Provide the (x, y) coordinate of the cell's center where the given text is located.  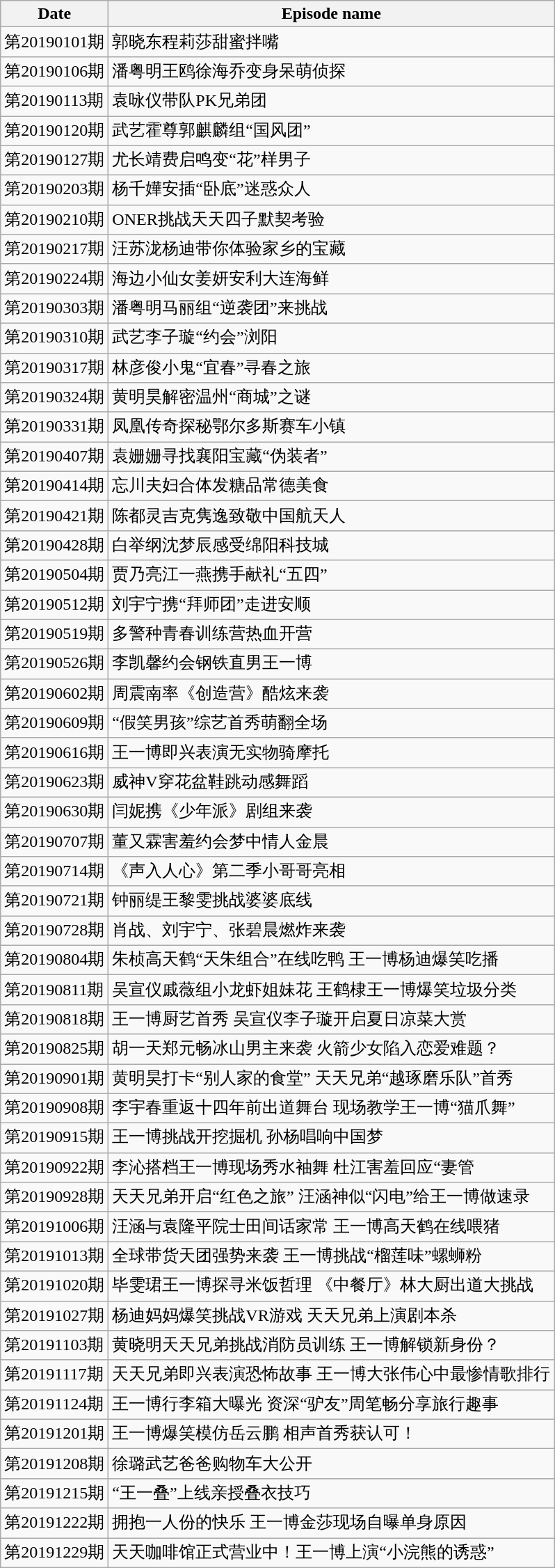
“假笑男孩”综艺首秀萌翻全场 (331, 724)
第20191208期 (54, 1464)
徐璐武艺爸爸购物车大公开 (331, 1464)
朱桢高天鹤“天朱组合”在线吃鸭 王一博杨迪爆笑吃播 (331, 960)
钟丽缇王黎雯挑战婆婆底线 (331, 901)
汪苏泷杨迪带你体验家乡的宝藏 (331, 249)
第20191027期 (54, 1315)
周震南率《创造营》酷炫来袭 (331, 693)
凤凰传奇探秘鄂尔多斯赛车小镇 (331, 427)
第20191006期 (54, 1226)
潘粤明王鸥徐海乔变身呆萌侦探 (331, 71)
第20190915期 (54, 1139)
黄晓明天天兄弟挑战消防员训练 王一博解锁新身份？ (331, 1346)
武艺李子璇“约会”浏阳 (331, 338)
第20190922期 (54, 1168)
拥抱一人份的快乐 王一博金莎现场自曝单身原因 (331, 1523)
“王一叠”上线亲授叠衣技巧 (331, 1494)
第20190623期 (54, 782)
第20190120期 (54, 131)
王一博行李箱大曝光 资深“驴友”周笔畅分享旅行趣事 (331, 1404)
贾乃亮江一燕携手献礼“五四” (331, 575)
武艺霍尊郭麒麟组“国风团” (331, 131)
第20190127期 (54, 160)
杨千嬅安插“卧底”迷惑众人 (331, 191)
吴宣仪戚薇组小龙虾姐妹花 王鹤棣王一博爆笑垃圾分类 (331, 990)
第20191215期 (54, 1494)
第20190331期 (54, 427)
李凯馨约会钢铁直男王一博 (331, 664)
第20190210期 (54, 220)
Episode name (331, 14)
第20191124期 (54, 1404)
第20190526期 (54, 664)
郭晓东程莉莎甜蜜拌嘴 (331, 42)
多警种青春训练营热血开营 (331, 635)
董又霖害羞约会梦中情人金晨 (331, 842)
第20190609期 (54, 724)
闫妮携《少年派》剧组来袭 (331, 811)
林彦俊小鬼“宜春”寻春之旅 (331, 367)
第20190928期 (54, 1197)
白举纲沈梦辰感受绵阳科技城 (331, 546)
第20190303期 (54, 309)
第20190504期 (54, 575)
李宇春重返十四年前出道舞台 现场教学王一博“猫爪舞” (331, 1108)
海边小仙女姜妍安利大连海鲜 (331, 278)
第20191201期 (54, 1434)
第20190908期 (54, 1108)
胡一天郑元畅冰山男主来袭 火箭少女陷入恋爱难题？ (331, 1050)
汪涵与袁隆平院士田间话家常 王一博高天鹤在线喂猪 (331, 1226)
第20190901期 (54, 1079)
Date (54, 14)
天天兄弟即兴表演恐怖故事 王一博大张伟心中最惨情歌排行 (331, 1375)
第20190818期 (54, 1019)
袁姗姗寻找襄阳宝藏“伪装者” (331, 457)
《声入人心》第二季小哥哥亮相 (331, 871)
第20190224期 (54, 278)
王一博厨艺首秀 吴宣仪李子璇开启夏日凉菜大赏 (331, 1019)
潘粤明马丽组“逆袭团”来挑战 (331, 309)
忘川夫妇合体发糖品常德美食 (331, 486)
第20190421期 (54, 516)
第20190428期 (54, 546)
第20190324期 (54, 398)
刘宇宁携“拜师团”走进安顺 (331, 605)
肖战、刘宇宁、张碧晨燃炸来袭 (331, 931)
第20190630期 (54, 811)
黄明昊打卡“别人家的食堂” 天天兄弟“越琢磨乐队”首秀 (331, 1079)
袁咏仪带队PK兄弟团 (331, 102)
第20190728期 (54, 931)
第20190317期 (54, 367)
第20190519期 (54, 635)
第20190825期 (54, 1050)
第20190804期 (54, 960)
第20190707期 (54, 842)
威神V穿花盆鞋跳动感舞蹈 (331, 782)
毕雯珺王一博探寻米饭哲理 《中餐厅》林大厨出道大挑战 (331, 1286)
全球带货天团强势来袭 王一博挑战“榴莲味”螺蛳粉 (331, 1257)
ONER挑战天天四子默契考验 (331, 220)
第20190721期 (54, 901)
第20190217期 (54, 249)
第20190616期 (54, 753)
第20191013期 (54, 1257)
天天兄弟开启“红色之旅” 汪涵神似“闪电”给王一博做速录 (331, 1197)
第20191222期 (54, 1523)
第20190106期 (54, 71)
第20190414期 (54, 486)
王一博挑战开挖掘机 孙杨唱响中国梦 (331, 1139)
第20191117期 (54, 1375)
杨迪妈妈爆笑挑战VR游戏 天天兄弟上演剧本杀 (331, 1315)
第20190407期 (54, 457)
王一博即兴表演无实物骑摩托 (331, 753)
第20191103期 (54, 1346)
李沁搭档王一博现场秀水袖舞 杜江害羞回应“妻管 (331, 1168)
第20190714期 (54, 871)
黄明昊解密温州“商城”之谜 (331, 398)
第20190203期 (54, 191)
尤长靖费启鸣变“花”样男子 (331, 160)
第20190811期 (54, 990)
第20190602期 (54, 693)
陈都灵吉克隽逸致敬中国航天人 (331, 516)
第20190310期 (54, 338)
天天咖啡馆正式营业中！王一博上演“小浣熊的诱惑” (331, 1553)
第20191020期 (54, 1286)
王一博爆笑模仿岳云鹏 相声首秀获认可！ (331, 1434)
第20190512期 (54, 605)
第20191229期 (54, 1553)
第20190101期 (54, 42)
第20190113期 (54, 102)
